Output the (X, Y) coordinate of the center of the cell containing the given text.  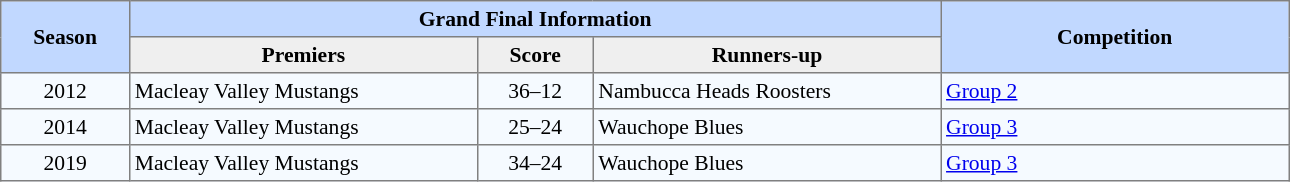
2019 (66, 163)
36–12 (535, 91)
Group 2 (1115, 91)
34–24 (535, 163)
2012 (66, 91)
Grand Final Information (536, 19)
25–24 (535, 127)
Runners-up (767, 55)
Premiers (304, 55)
Competition (1115, 37)
Score (535, 55)
2014 (66, 127)
Season (66, 37)
Nambucca Heads Roosters (767, 91)
